Scan for the cell matching the given text and deliver its (x, y) coordinate at center. 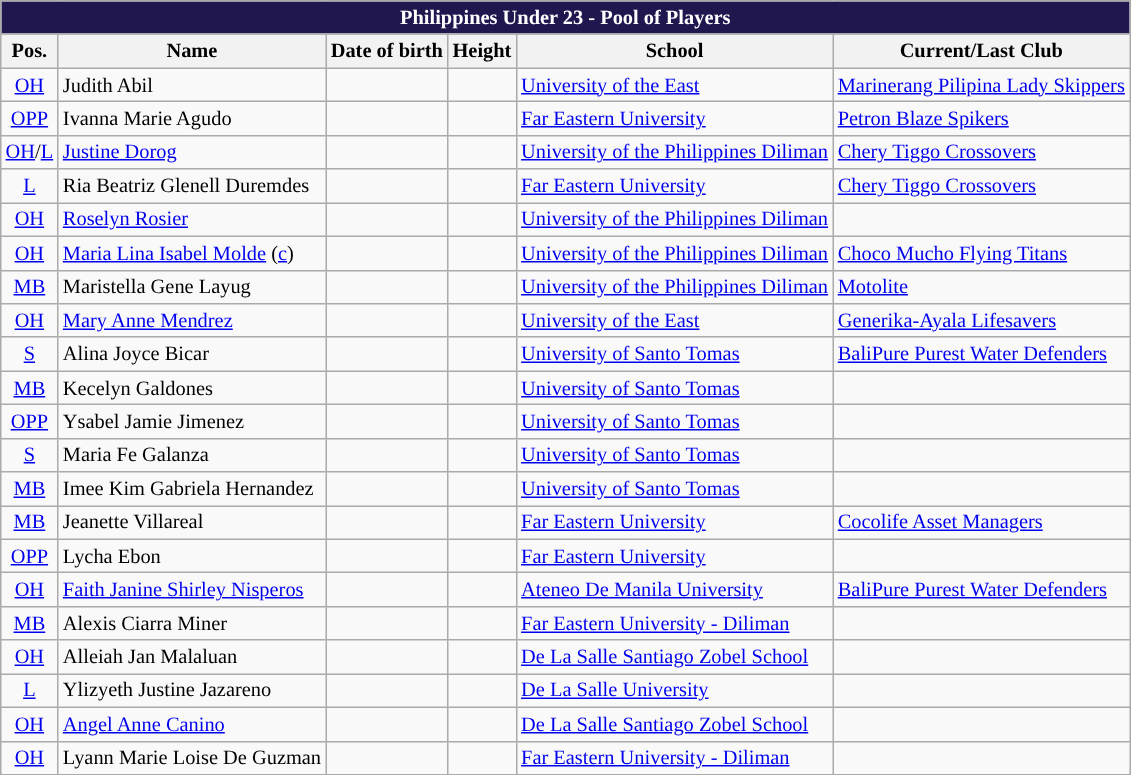
Choco Mucho Flying Titans (982, 253)
Judith Abil (192, 85)
Philippines Under 23 - Pool of Players (566, 17)
Pos. (30, 51)
De La Salle University (674, 690)
OH/L (30, 152)
Marinerang Pilipina Lady Skippers (982, 85)
Mary Anne Mendrez (192, 320)
Height (482, 51)
Cocolife Asset Managers (982, 522)
Alexis Ciarra Miner (192, 623)
Kecelyn Galdones (192, 388)
Imee Kim Gabriela Hernandez (192, 489)
Justine Dorog (192, 152)
Alina Joyce Bicar (192, 354)
Angel Anne Canino (192, 724)
Maria Fe Galanza (192, 455)
Ysabel Jamie Jimenez (192, 421)
Petron Blaze Spikers (982, 118)
Name (192, 51)
Lyann Marie Loise De Guzman (192, 758)
Generika-Ayala Lifesavers (982, 320)
Ylizyeth Justine Jazareno (192, 690)
Faith Janine Shirley Nisperos (192, 589)
Lycha Ebon (192, 556)
Current/Last Club (982, 51)
Ivanna Marie Agudo (192, 118)
Date of birth (387, 51)
Alleiah Jan Malaluan (192, 657)
School (674, 51)
Maria Lina Isabel Molde (c) (192, 253)
Maristella Gene Layug (192, 287)
Motolite (982, 287)
Ria Beatriz Glenell Duremdes (192, 186)
Ateneo De Manila University (674, 589)
Jeanette Villareal (192, 522)
Roselyn Rosier (192, 219)
